Identify which cell holds the provided text, then report its (x, y) central coordinate. 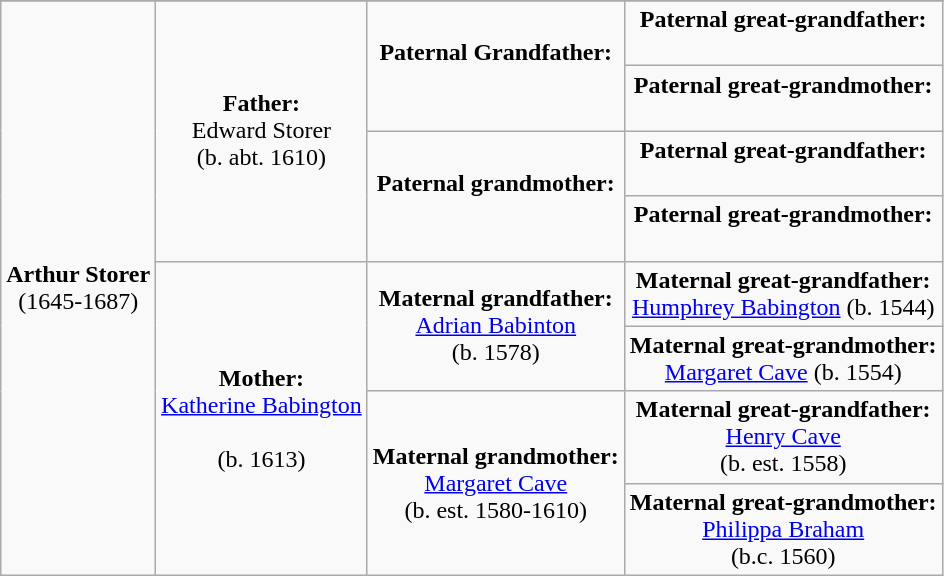
Paternal Grandfather: (496, 66)
Arthur Storer (1645-1687) (78, 288)
Maternal great-grandfather:Humphrey Babington (b. 1544) (783, 294)
Father: Edward Storer (b. abt. 1610) (262, 131)
Maternal great-grandfather:Henry Cave (b. est. 1558) (783, 437)
Maternal grandfather:Adrian Babinton(b. 1578) (496, 326)
Mother:Katherine Babington(b. 1613) (262, 418)
Paternal grandmother: (496, 196)
Maternal grandmother:Margaret Cave (b. est. 1580-1610) (496, 483)
Maternal great-grandmother:Margaret Cave (b. 1554) (783, 358)
Maternal great-grandmother:Philippa Braham (b.c. 1560) (783, 529)
